Provide the [x, y] coordinate of the cell's center where the given text is located.  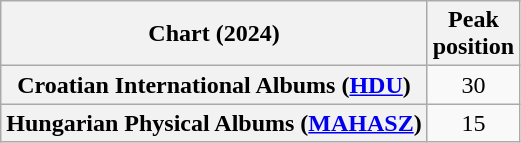
Hungarian Physical Albums (MAHASZ) [214, 123]
Croatian International Albums (HDU) [214, 85]
Peakposition [473, 34]
Chart (2024) [214, 34]
30 [473, 85]
15 [473, 123]
